Return the (x, y) coordinate for the center point of the cell that contains the specified text.  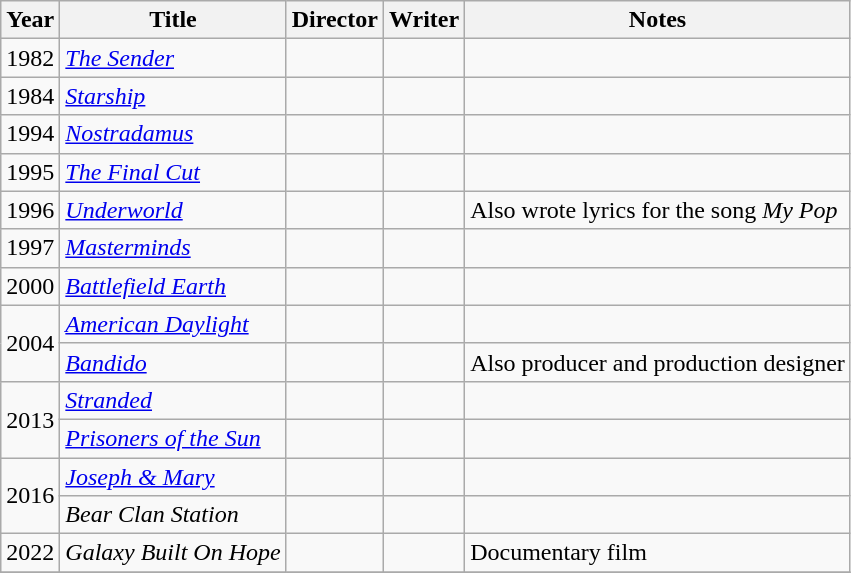
Underworld (173, 210)
Starship (173, 96)
The Final Cut (173, 172)
Director (334, 20)
The Sender (173, 58)
Prisoners of the Sun (173, 438)
2016 (30, 496)
Also wrote lyrics for the song My Pop (658, 210)
Bandido (173, 362)
Stranded (173, 400)
Nostradamus (173, 134)
1997 (30, 248)
2004 (30, 343)
Also producer and production designer (658, 362)
Joseph & Mary (173, 477)
1994 (30, 134)
1982 (30, 58)
Notes (658, 20)
Year (30, 20)
1996 (30, 210)
Writer (424, 20)
Masterminds (173, 248)
Bear Clan Station (173, 515)
2022 (30, 553)
American Daylight (173, 324)
1984 (30, 96)
1995 (30, 172)
Galaxy Built On Hope (173, 553)
Documentary film (658, 553)
Battlefield Earth (173, 286)
2000 (30, 286)
Title (173, 20)
2013 (30, 419)
